Find where the given text appears and provide that cell's center as [x, y] coordinate. 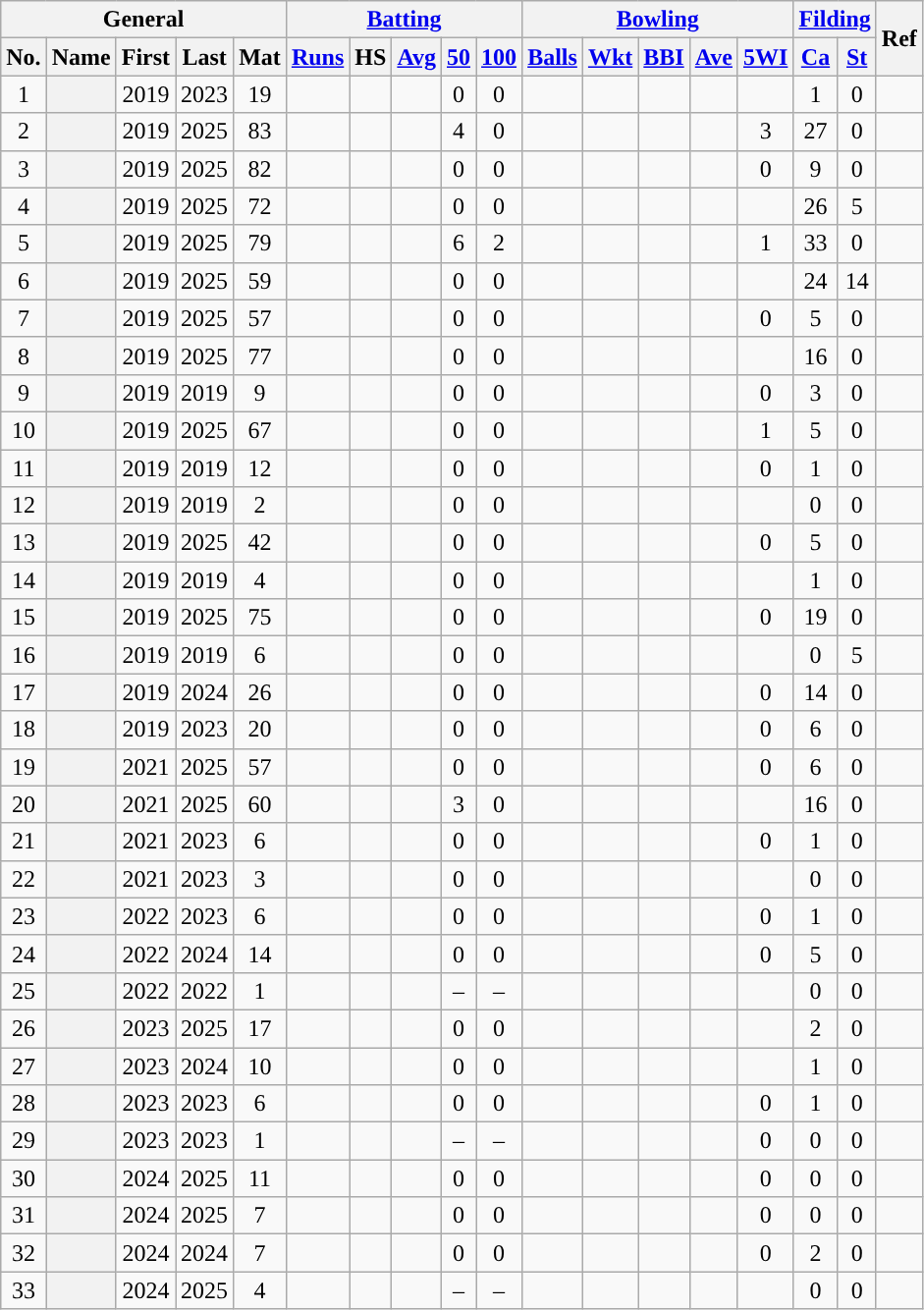
15 [24, 618]
BBI [664, 57]
Bowling [658, 20]
Runs [317, 57]
28 [24, 1104]
Balls [553, 57]
St [856, 57]
60 [260, 804]
Mat [260, 57]
8 [24, 355]
32 [24, 1253]
Wkt [610, 57]
18 [24, 730]
42 [260, 543]
First [145, 57]
No. [24, 57]
59 [260, 281]
30 [24, 1178]
5WI [765, 57]
82 [260, 169]
General [143, 20]
31 [24, 1216]
Name [81, 57]
13 [24, 543]
23 [24, 916]
Avg [416, 57]
Last [204, 57]
100 [499, 57]
Batting [404, 20]
79 [260, 244]
Ave [713, 57]
83 [260, 132]
50 [458, 57]
75 [260, 618]
HS [371, 57]
Ref [899, 38]
29 [24, 1141]
21 [24, 842]
77 [260, 355]
25 [24, 991]
Ca [815, 57]
Filding [835, 20]
22 [24, 879]
72 [260, 206]
67 [260, 430]
